Identify which cell holds the provided text, then report its [x, y] central coordinate. 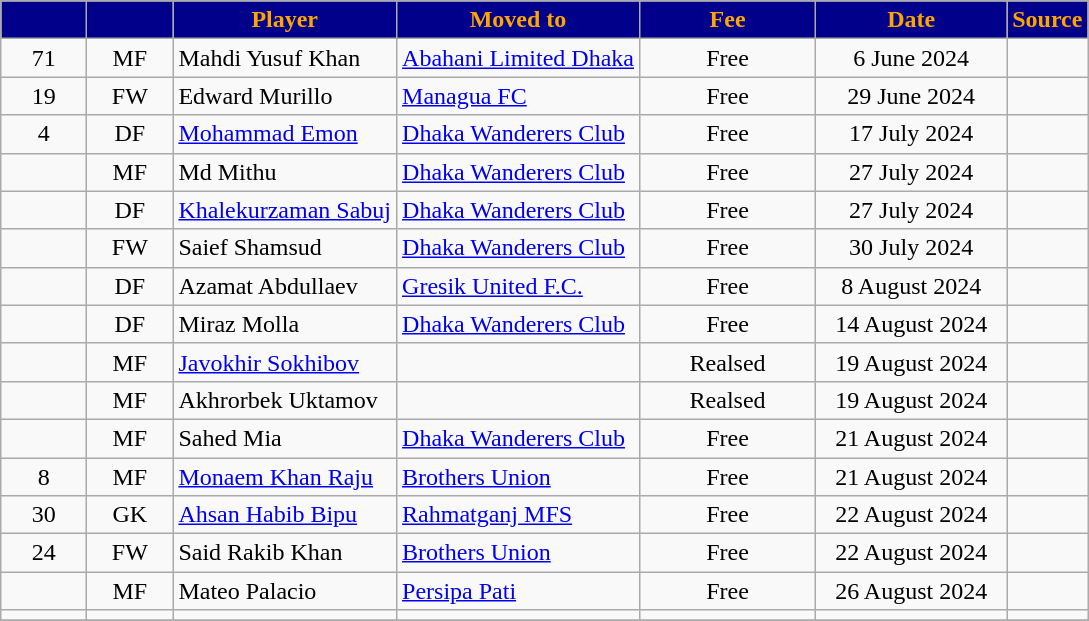
Gresik United F.C. [518, 286]
8 [44, 477]
29 June 2024 [912, 96]
Mohammad Emon [285, 134]
Azamat Abdullaev [285, 286]
Miraz Molla [285, 324]
26 August 2024 [912, 591]
4 [44, 134]
Persipa Pati [518, 591]
Rahmatganj MFS [518, 515]
30 [44, 515]
Moved to [518, 20]
Managua FC [518, 96]
24 [44, 553]
Mateo Palacio [285, 591]
Khalekurzaman Sabuj [285, 210]
8 August 2024 [912, 286]
71 [44, 58]
Saief Shamsud [285, 248]
Player [285, 20]
17 July 2024 [912, 134]
Sahed Mia [285, 438]
Said Rakib Khan [285, 553]
Monaem Khan Raju [285, 477]
Source [1048, 20]
Edward Murillo [285, 96]
19 [44, 96]
30 July 2024 [912, 248]
Md Mithu [285, 172]
6 June 2024 [912, 58]
Javokhir Sokhibov [285, 362]
Akhrorbek Uktamov [285, 400]
Date [912, 20]
Abahani Limited Dhaka [518, 58]
Mahdi Yusuf Khan [285, 58]
14 August 2024 [912, 324]
Fee [728, 20]
GK [130, 515]
Ahsan Habib Bipu [285, 515]
